Locate the cell with the specified text and output its [X, Y] center coordinate. 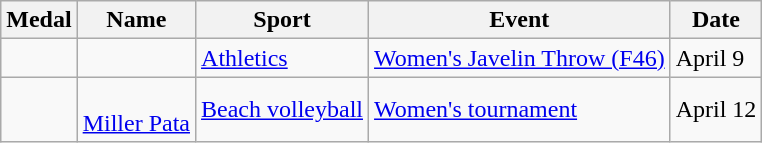
Medal [39, 20]
Date [716, 20]
Beach volleyball [282, 110]
April 9 [716, 58]
Women's Javelin Throw (F46) [520, 58]
Event [520, 20]
Women's tournament [520, 110]
Sport [282, 20]
April 12 [716, 110]
Name [136, 20]
Miller Pata [136, 110]
Athletics [282, 58]
